Pinpoint the cell where the given text exists, returning its (X, Y) midpoint coordinate. 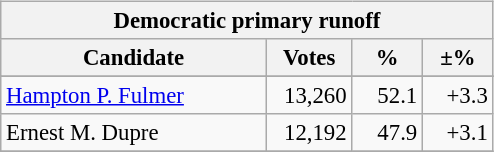
52.1 (388, 96)
% (388, 58)
+3.1 (458, 133)
Ernest M. Dupre (134, 133)
Democratic primary runoff (247, 21)
13,260 (309, 96)
Votes (309, 58)
+3.3 (458, 96)
±% (458, 58)
Hampton P. Fulmer (134, 96)
47.9 (388, 133)
12,192 (309, 133)
Candidate (134, 58)
